Output the (x, y) coordinate of the center of the cell containing the given text.  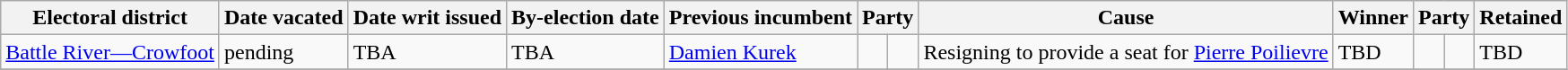
Date vacated (283, 18)
Retained (1521, 18)
By-election date (586, 18)
Electoral district (110, 18)
Previous incumbent (761, 18)
Date writ issued (427, 18)
Resigning to provide a seat for Pierre Poilievre (1126, 52)
Battle River—Crowfoot (110, 52)
Winner (1372, 18)
Damien Kurek (761, 52)
Cause (1126, 18)
pending (283, 52)
